Output the (X, Y) coordinate of the center of the cell containing the given text.  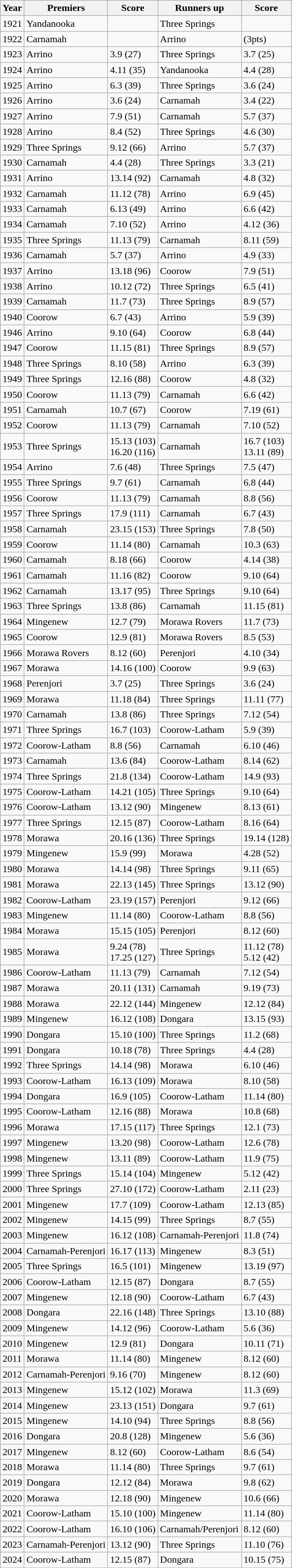
16.17 (113) (132, 1251)
1928 (12, 132)
2006 (12, 1282)
1956 (12, 498)
1937 (12, 271)
15.13 (103)16.20 (116) (132, 446)
1984 (12, 931)
13.17 (95) (132, 591)
13.15 (93) (266, 1019)
1976 (12, 807)
1949 (12, 379)
1967 (12, 668)
1957 (12, 514)
8.14 (62) (266, 761)
2023 (12, 1544)
1925 (12, 85)
1970 (12, 715)
11.2 (68) (266, 1035)
1921 (12, 24)
1930 (12, 162)
10.18 (78) (132, 1050)
1980 (12, 869)
13.14 (92) (132, 178)
2017 (12, 1451)
1962 (12, 591)
16.7 (103)13.11 (89) (266, 446)
1927 (12, 116)
1938 (12, 286)
1968 (12, 683)
2008 (12, 1313)
10.15 (75) (266, 1560)
10.12 (72) (132, 286)
8.11 (59) (266, 240)
9.24 (78)17.25 (127) (132, 952)
16.13 (109) (132, 1081)
2018 (12, 1467)
2021 (12, 1514)
11.16 (82) (132, 575)
6.13 (49) (132, 209)
10.6 (66) (266, 1498)
3.4 (22) (266, 101)
1989 (12, 1019)
1977 (12, 823)
17.7 (109) (132, 1205)
9.16 (70) (132, 1374)
1933 (12, 209)
1923 (12, 54)
1979 (12, 853)
1929 (12, 147)
1950 (12, 394)
5.12 (42) (266, 1173)
1997 (12, 1143)
11.12 (78)5.12 (42) (266, 952)
1975 (12, 792)
6.5 (41) (266, 286)
13.20 (98) (132, 1143)
16.10 (106) (132, 1529)
1931 (12, 178)
1952 (12, 425)
14.21 (105) (132, 792)
9.11 (65) (266, 869)
2009 (12, 1328)
12.1 (73) (266, 1127)
8.4 (52) (132, 132)
Year (12, 8)
7.8 (50) (266, 529)
20.11 (131) (132, 988)
1973 (12, 761)
11.3 (69) (266, 1390)
4.14 (38) (266, 560)
4.28 (52) (266, 853)
2005 (12, 1266)
11.10 (76) (266, 1544)
3.3 (21) (266, 162)
2014 (12, 1405)
7.19 (61) (266, 410)
2013 (12, 1390)
1951 (12, 410)
2002 (12, 1220)
11.18 (84) (132, 699)
8.18 (66) (132, 560)
10.8 (68) (266, 1112)
15.12 (102) (132, 1390)
1971 (12, 730)
1974 (12, 776)
1932 (12, 194)
1986 (12, 973)
2004 (12, 1251)
1960 (12, 560)
2011 (12, 1359)
1969 (12, 699)
1934 (12, 225)
1935 (12, 240)
17.15 (117) (132, 1127)
11.9 (75) (266, 1158)
Runners up (200, 8)
1939 (12, 302)
2024 (12, 1560)
20.8 (128) (132, 1436)
21.8 (134) (132, 776)
13.11 (89) (132, 1158)
1995 (12, 1112)
1963 (12, 606)
1988 (12, 1004)
9.19 (73) (266, 988)
2020 (12, 1498)
1985 (12, 952)
9.9 (63) (266, 668)
1946 (12, 333)
2001 (12, 1205)
16.9 (105) (132, 1096)
4.10 (34) (266, 652)
14.15 (99) (132, 1220)
13.19 (97) (266, 1266)
13.10 (88) (266, 1313)
23.15 (153) (132, 529)
11.12 (78) (132, 194)
1978 (12, 838)
1998 (12, 1158)
1993 (12, 1081)
22.12 (144) (132, 1004)
2012 (12, 1374)
3.9 (27) (132, 54)
17.9 (111) (132, 514)
22.13 (145) (132, 884)
12.7 (79) (132, 622)
1996 (12, 1127)
1966 (12, 652)
1987 (12, 988)
Carnamah/Perenjori (200, 1529)
1992 (12, 1065)
15.9 (99) (132, 853)
2003 (12, 1235)
23.19 (157) (132, 900)
2016 (12, 1436)
10.7 (67) (132, 410)
8.13 (61) (266, 807)
1994 (12, 1096)
1958 (12, 529)
1965 (12, 637)
20.16 (136) (132, 838)
1922 (12, 39)
22.16 (148) (132, 1313)
4.9 (33) (266, 255)
14.16 (100) (132, 668)
15.14 (104) (132, 1173)
8.3 (51) (266, 1251)
11.11 (77) (266, 699)
2.11 (23) (266, 1189)
8.6 (54) (266, 1451)
1954 (12, 467)
8.16 (64) (266, 823)
1936 (12, 255)
2015 (12, 1421)
1990 (12, 1035)
1999 (12, 1173)
13.6 (84) (132, 761)
1948 (12, 363)
4.12 (36) (266, 225)
1991 (12, 1050)
14.9 (93) (266, 776)
1959 (12, 544)
Premiers (66, 8)
16.5 (101) (132, 1266)
1972 (12, 745)
15.15 (105) (132, 931)
(3pts) (266, 39)
2019 (12, 1483)
14.12 (96) (132, 1328)
1983 (12, 915)
7.5 (47) (266, 467)
11.8 (74) (266, 1235)
27.10 (172) (132, 1189)
1964 (12, 622)
1924 (12, 70)
4.11 (35) (132, 70)
4.6 (30) (266, 132)
1981 (12, 884)
1955 (12, 483)
1961 (12, 575)
6.9 (45) (266, 194)
1926 (12, 101)
9.8 (62) (266, 1483)
8.5 (53) (266, 637)
1982 (12, 900)
23.13 (151) (132, 1405)
10.11 (71) (266, 1343)
16.7 (103) (132, 730)
19.14 (128) (266, 838)
12.6 (78) (266, 1143)
7.6 (48) (132, 467)
14.10 (94) (132, 1421)
13.18 (96) (132, 271)
12.13 (85) (266, 1205)
2000 (12, 1189)
2022 (12, 1529)
1953 (12, 446)
1947 (12, 348)
10.3 (63) (266, 544)
2007 (12, 1297)
1940 (12, 317)
2010 (12, 1343)
